Extract the [X, Y] coordinate from the center of the cell holding the provided text.  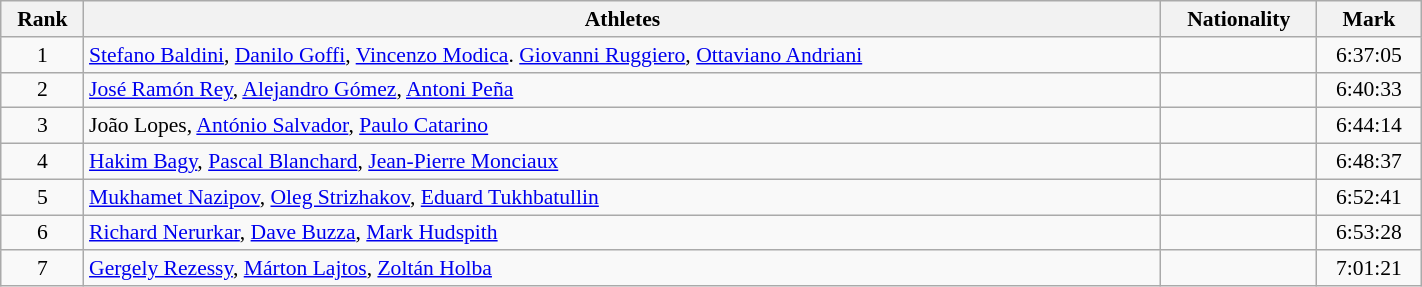
6:44:14 [1370, 126]
6:52:41 [1370, 197]
Richard Nerurkar, Dave Buzza, Mark Hudspith [622, 233]
6:37:05 [1370, 55]
7:01:21 [1370, 269]
Hakim Bagy, Pascal Blanchard, Jean-Pierre Monciaux [622, 162]
5 [42, 197]
1 [42, 55]
Gergely Rezessy, Márton Lajtos, Zoltán Holba [622, 269]
6 [42, 233]
Nationality [1239, 19]
José Ramón Rey, Alejandro Gómez, Antoni Peña [622, 90]
6:53:28 [1370, 233]
João Lopes, António Salvador, Paulo Catarino [622, 126]
Rank [42, 19]
6:40:33 [1370, 90]
2 [42, 90]
7 [42, 269]
4 [42, 162]
3 [42, 126]
Mukhamet Nazipov, Oleg Strizhakov, Eduard Tukhbatullin [622, 197]
Athletes [622, 19]
Stefano Baldini, Danilo Goffi, Vincenzo Modica. Giovanni Ruggiero, Ottaviano Andriani [622, 55]
6:48:37 [1370, 162]
Mark [1370, 19]
